From the cell containing the given text, extract its center point as [x, y] coordinate. 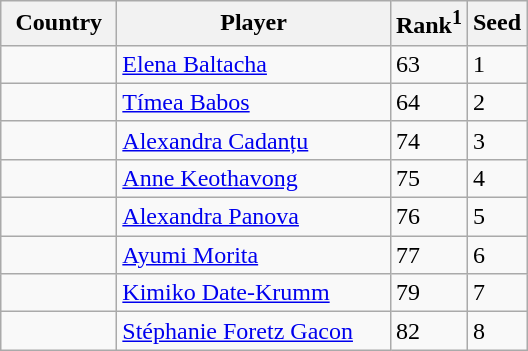
63 [428, 64]
Elena Baltacha [254, 64]
Alexandra Panova [254, 217]
5 [496, 217]
8 [496, 331]
6 [496, 255]
7 [496, 293]
74 [428, 140]
Kimiko Date-Krumm [254, 293]
Player [254, 24]
2 [496, 102]
1 [496, 64]
Country [59, 24]
Seed [496, 24]
Stéphanie Foretz Gacon [254, 331]
76 [428, 217]
82 [428, 331]
77 [428, 255]
Ayumi Morita [254, 255]
75 [428, 178]
Tímea Babos [254, 102]
Alexandra Cadanțu [254, 140]
64 [428, 102]
3 [496, 140]
Anne Keothavong [254, 178]
79 [428, 293]
Rank1 [428, 24]
4 [496, 178]
